From the cell containing the given text, extract its center point as [x, y] coordinate. 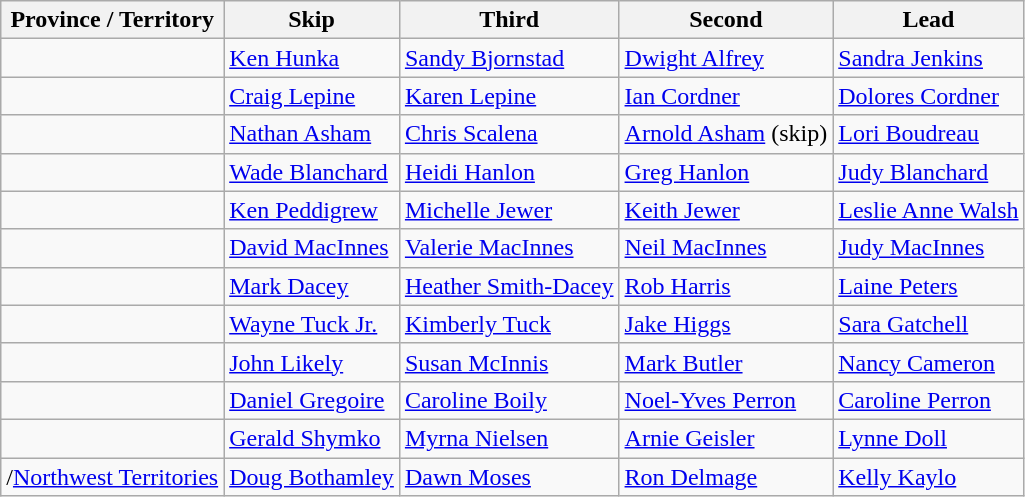
Kelly Kaylo [928, 477]
Caroline Perron [928, 400]
Dwight Alfrey [726, 58]
Nathan Asham [312, 134]
Rob Harris [726, 286]
Ron Delmage [726, 477]
Chris Scalena [509, 134]
Michelle Jewer [509, 210]
Susan McInnis [509, 362]
Ken Hunka [312, 58]
Arnold Asham (skip) [726, 134]
Gerald Shymko [312, 438]
Skip [312, 20]
Daniel Gregoire [312, 400]
Myrna Nielsen [509, 438]
Mark Butler [726, 362]
Lori Boudreau [928, 134]
Wayne Tuck Jr. [312, 324]
Keith Jewer [726, 210]
Judy MacInnes [928, 248]
Laine Peters [928, 286]
Ian Cordner [726, 96]
Craig Lepine [312, 96]
Leslie Anne Walsh [928, 210]
Doug Bothamley [312, 477]
Karen Lepine [509, 96]
David MacInnes [312, 248]
Mark Dacey [312, 286]
Neil MacInnes [726, 248]
Kimberly Tuck [509, 324]
Noel-Yves Perron [726, 400]
Sara Gatchell [928, 324]
Lynne Doll [928, 438]
Caroline Boily [509, 400]
Valerie MacInnes [509, 248]
Heidi Hanlon [509, 172]
Second [726, 20]
John Likely [312, 362]
Greg Hanlon [726, 172]
Heather Smith-Dacey [509, 286]
Judy Blanchard [928, 172]
Wade Blanchard [312, 172]
Province / Territory [112, 20]
Lead [928, 20]
Arnie Geisler [726, 438]
Sandra Jenkins [928, 58]
Nancy Cameron [928, 362]
Ken Peddigrew [312, 210]
/Northwest Territories [112, 477]
Sandy Bjornstad [509, 58]
Dolores Cordner [928, 96]
Dawn Moses [509, 477]
Third [509, 20]
Jake Higgs [726, 324]
